Pinpoint the cell where the given text exists, returning its [X, Y] midpoint coordinate. 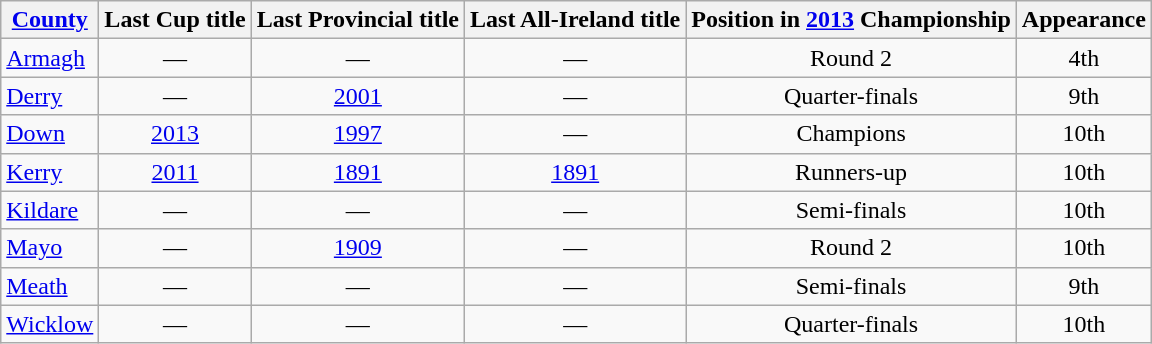
2013 [175, 134]
Runners-up [852, 172]
2011 [175, 172]
Position in 2013 Championship [852, 20]
Kildare [50, 210]
1909 [358, 248]
4th [1084, 58]
Last All-Ireland title [576, 20]
Champions [852, 134]
Meath [50, 286]
Down [50, 134]
Last Cup title [175, 20]
Derry [50, 96]
Mayo [50, 248]
Appearance [1084, 20]
2001 [358, 96]
Last Provincial title [358, 20]
County [50, 20]
Kerry [50, 172]
Armagh [50, 58]
1997 [358, 134]
Wicklow [50, 324]
